Find where the given text appears and provide that cell's center as (x, y) coordinate. 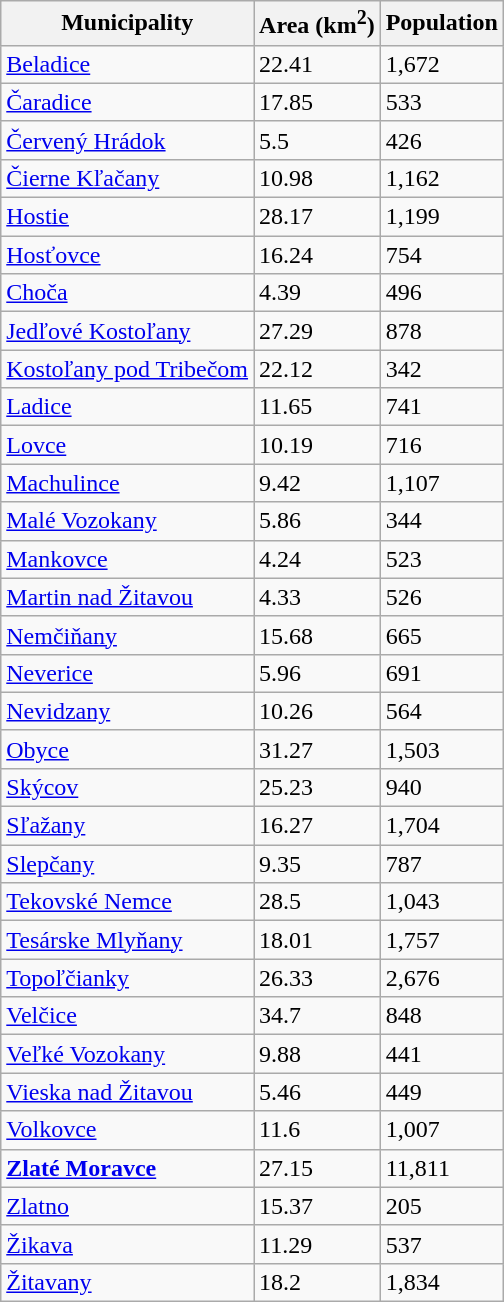
10.26 (318, 711)
16.24 (318, 255)
Velčice (128, 1016)
Vieska nad Žitavou (128, 1092)
18.01 (318, 940)
Hostie (128, 217)
Martin nad Žitavou (128, 597)
25.23 (318, 787)
716 (442, 445)
1,503 (442, 749)
34.7 (318, 1016)
9.42 (318, 483)
10.98 (318, 178)
Tekovské Nemce (128, 902)
Červený Hrádok (128, 140)
940 (442, 787)
Skýcov (128, 787)
17.85 (318, 102)
11.6 (318, 1130)
Slepčany (128, 864)
11,811 (442, 1168)
2,676 (442, 978)
665 (442, 635)
449 (442, 1092)
Topoľčianky (128, 978)
344 (442, 521)
31.27 (318, 749)
Malé Vozokany (128, 521)
9.88 (318, 1054)
523 (442, 559)
1,162 (442, 178)
27.15 (318, 1168)
Nemčiňany (128, 635)
18.2 (318, 1282)
Zlaté Moravce (128, 1168)
441 (442, 1054)
205 (442, 1206)
15.68 (318, 635)
Tesárske Mlyňany (128, 940)
9.35 (318, 864)
Neverice (128, 673)
496 (442, 293)
15.37 (318, 1206)
27.29 (318, 331)
1,199 (442, 217)
Beladice (128, 64)
Nevidzany (128, 711)
28.5 (318, 902)
1,757 (442, 940)
Population (442, 24)
Jedľové Kostoľany (128, 331)
28.17 (318, 217)
754 (442, 255)
5.96 (318, 673)
16.27 (318, 826)
Area (km2) (318, 24)
691 (442, 673)
Obyce (128, 749)
Sľažany (128, 826)
1,834 (442, 1282)
526 (442, 597)
Mankovce (128, 559)
1,704 (442, 826)
533 (442, 102)
1,672 (442, 64)
564 (442, 711)
5.86 (318, 521)
Zlatno (128, 1206)
537 (442, 1244)
787 (442, 864)
11.29 (318, 1244)
Čaradice (128, 102)
741 (442, 407)
4.33 (318, 597)
Žitavany (128, 1282)
1,043 (442, 902)
878 (442, 331)
4.39 (318, 293)
1,107 (442, 483)
Hosťovce (128, 255)
11.65 (318, 407)
5.46 (318, 1092)
Machulince (128, 483)
342 (442, 369)
22.12 (318, 369)
22.41 (318, 64)
Choča (128, 293)
848 (442, 1016)
1,007 (442, 1130)
Lovce (128, 445)
5.5 (318, 140)
Volkovce (128, 1130)
26.33 (318, 978)
Žikava (128, 1244)
10.19 (318, 445)
Čierne Kľačany (128, 178)
426 (442, 140)
Ladice (128, 407)
Kostoľany pod Tribečom (128, 369)
4.24 (318, 559)
Municipality (128, 24)
Veľké Vozokany (128, 1054)
